Return (x, y) of the center of cell containing provided text 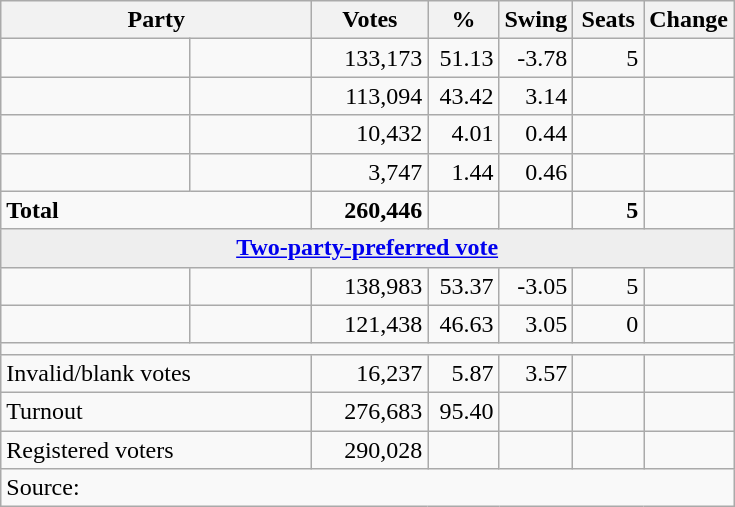
5.87 (464, 373)
4.01 (464, 134)
Swing (536, 20)
10,432 (370, 134)
276,683 (370, 411)
Invalid/blank votes (156, 373)
0 (608, 324)
-3.78 (536, 58)
Two-party-preferred vote (368, 248)
Turnout (156, 411)
3.05 (536, 324)
53.37 (464, 286)
0.44 (536, 134)
95.40 (464, 411)
3,747 (370, 172)
133,173 (370, 58)
-3.05 (536, 286)
113,094 (370, 96)
260,446 (370, 210)
3.14 (536, 96)
1.44 (464, 172)
Total (156, 210)
Registered voters (156, 449)
3.57 (536, 373)
43.42 (464, 96)
Change (689, 20)
% (464, 20)
Party (156, 20)
16,237 (370, 373)
121,438 (370, 324)
51.13 (464, 58)
Source: (368, 488)
0.46 (536, 172)
290,028 (370, 449)
Votes (370, 20)
138,983 (370, 286)
46.63 (464, 324)
Seats (608, 20)
